From the cell containing the given text, extract its center point as [x, y] coordinate. 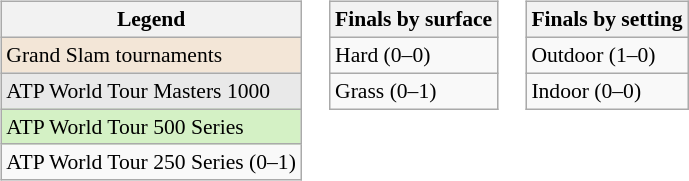
ATP World Tour Masters 1000 [151, 91]
Legend [151, 20]
Grass (0–1) [414, 91]
Finals by setting [606, 20]
ATP World Tour 500 Series [151, 127]
Grand Slam tournaments [151, 55]
Outdoor (1–0) [606, 55]
Finals by surface [414, 20]
ATP World Tour 250 Series (0–1) [151, 162]
Indoor (0–0) [606, 91]
Hard (0–0) [414, 55]
